Find where the given text appears and provide that cell's center as [X, Y] coordinate. 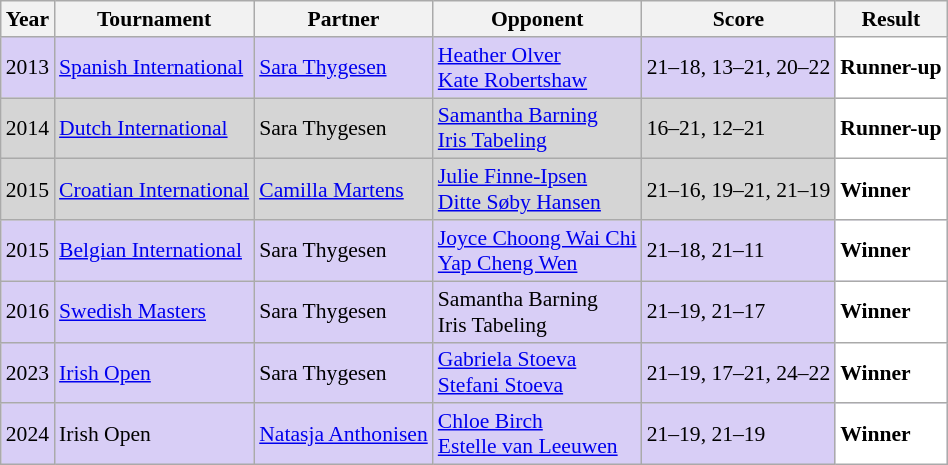
Year [28, 19]
Dutch International [154, 128]
21–19, 21–19 [739, 434]
Croatian International [154, 190]
Joyce Choong Wai Chi Yap Cheng Wen [538, 250]
2023 [28, 372]
Score [739, 19]
21–18, 13–21, 20–22 [739, 68]
21–18, 21–11 [739, 250]
2024 [28, 434]
21–16, 19–21, 21–19 [739, 190]
Spanish International [154, 68]
Heather Olver Kate Robertshaw [538, 68]
2014 [28, 128]
Partner [344, 19]
Chloe Birch Estelle van Leeuwen [538, 434]
2016 [28, 312]
Opponent [538, 19]
Belgian International [154, 250]
16–21, 12–21 [739, 128]
Camilla Martens [344, 190]
Natasja Anthonisen [344, 434]
2013 [28, 68]
Tournament [154, 19]
Swedish Masters [154, 312]
Gabriela Stoeva Stefani Stoeva [538, 372]
Result [890, 19]
21–19, 17–21, 24–22 [739, 372]
Julie Finne-Ipsen Ditte Søby Hansen [538, 190]
21–19, 21–17 [739, 312]
